Scan for the cell matching the given text and deliver its [x, y] coordinate at center. 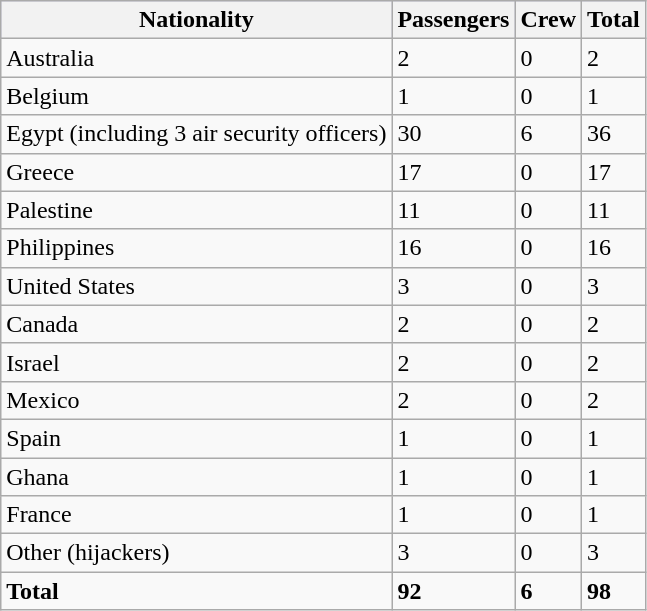
Mexico [196, 400]
Egypt (including 3 air security officers) [196, 134]
Other (hijackers) [196, 553]
United States [196, 286]
Nationality [196, 20]
Canada [196, 324]
36 [614, 134]
98 [614, 591]
Crew [548, 20]
Israel [196, 362]
Spain [196, 438]
Ghana [196, 477]
Passengers [454, 20]
Australia [196, 58]
Belgium [196, 96]
Palestine [196, 210]
Greece [196, 172]
92 [454, 591]
30 [454, 134]
Philippines [196, 248]
France [196, 515]
